Search for the cell housing the specified text and yield its [x, y] center coordinate. 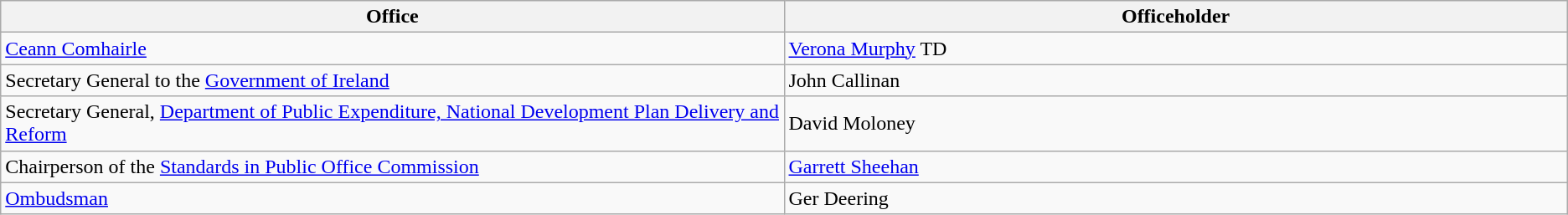
Secretary General to the Government of Ireland [392, 80]
Ger Deering [1176, 198]
John Callinan [1176, 80]
Ceann Comhairle [392, 49]
Garrett Sheehan [1176, 166]
David Moloney [1176, 124]
Secretary General, Department of Public Expenditure, National Development Plan Delivery and Reform [392, 124]
Chairperson of the Standards in Public Office Commission [392, 166]
Ombudsman [392, 198]
Office [392, 17]
Officeholder [1176, 17]
Verona Murphy TD [1176, 49]
